Capture the cell that displays the provided text and extract its (x, y) central coordinate. 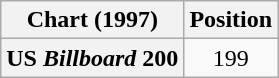
Position (231, 20)
US Billboard 200 (92, 58)
Chart (1997) (92, 20)
199 (231, 58)
